Search for the cell housing the specified text and yield its [X, Y] center coordinate. 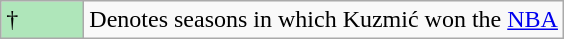
† [42, 20]
Denotes seasons in which Kuzmić won the NBA [324, 20]
